Determine the (x, y) coordinate at the center of the cell enclosing the given text.  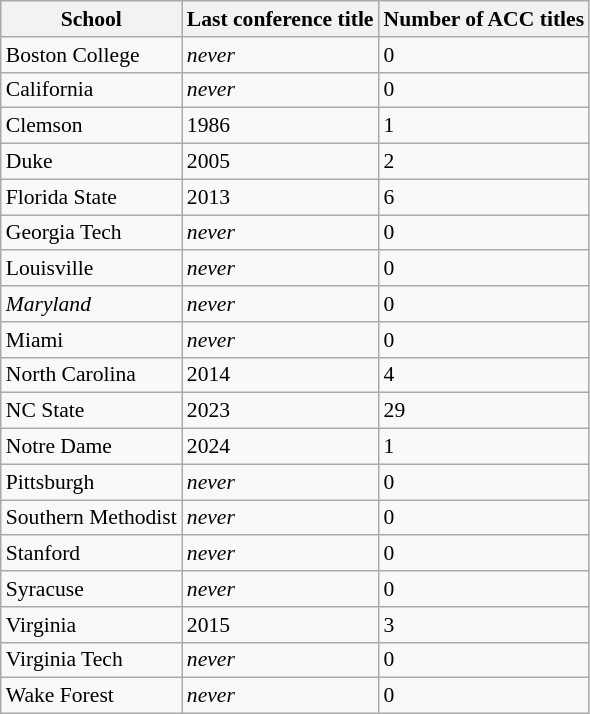
North Carolina (92, 375)
Syracuse (92, 589)
2013 (280, 197)
1986 (280, 126)
Florida State (92, 197)
Virginia Tech (92, 660)
Stanford (92, 554)
Georgia Tech (92, 233)
Maryland (92, 304)
NC State (92, 411)
2024 (280, 447)
Number of ACC titles (484, 19)
Southern Methodist (92, 518)
Duke (92, 162)
Louisville (92, 269)
3 (484, 625)
2015 (280, 625)
2 (484, 162)
6 (484, 197)
2014 (280, 375)
Wake Forest (92, 696)
2023 (280, 411)
29 (484, 411)
2005 (280, 162)
Virginia (92, 625)
Miami (92, 340)
Notre Dame (92, 447)
School (92, 19)
California (92, 90)
Last conference title (280, 19)
4 (484, 375)
Pittsburgh (92, 482)
Boston College (92, 55)
Clemson (92, 126)
